Detect which cell encompasses the target text, then output its (X, Y) center coordinate. 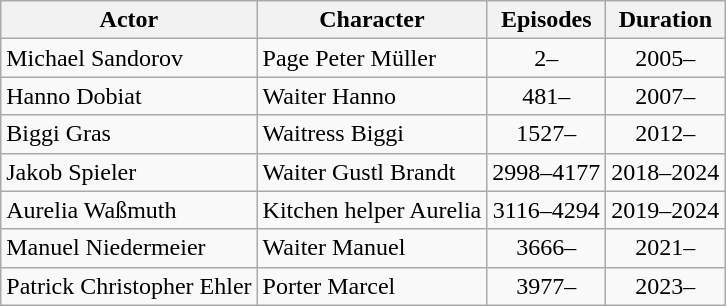
Waitress Biggi (372, 134)
3977– (546, 286)
2– (546, 58)
Duration (666, 20)
Page Peter Müller (372, 58)
2005– (666, 58)
3666– (546, 248)
481– (546, 96)
Patrick Christopher Ehler (129, 286)
Manuel Niedermeier (129, 248)
Michael Sandorov (129, 58)
Porter Marcel (372, 286)
Episodes (546, 20)
Aurelia Waßmuth (129, 210)
2021– (666, 248)
2019–2024 (666, 210)
Waiter Hanno (372, 96)
Actor (129, 20)
Character (372, 20)
3116–4294 (546, 210)
1527– (546, 134)
Waiter Manuel (372, 248)
2007– (666, 96)
2023– (666, 286)
Waiter Gustl Brandt (372, 172)
Hanno Dobiat (129, 96)
2018–2024 (666, 172)
Biggi Gras (129, 134)
Jakob Spieler (129, 172)
2012– (666, 134)
Kitchen helper Aurelia (372, 210)
2998–4177 (546, 172)
